For the text-containing cell, return its midpoint in (x, y) coordinate format. 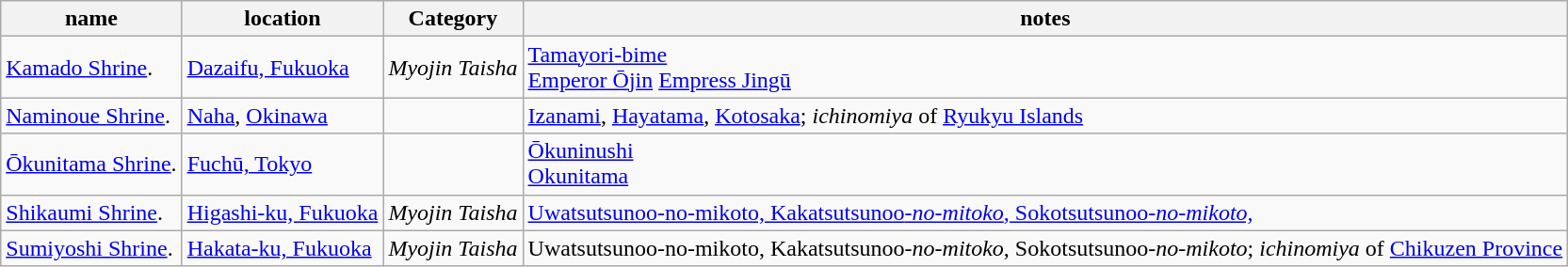
Sumiyoshi Shrine. (91, 248)
Category (453, 19)
Fuchū, Tokyo (283, 164)
Dazaifu, Fukuoka (283, 68)
ŌkuninushiOkunitama (1045, 164)
Hakata-ku, Fukuoka (283, 248)
notes (1045, 19)
Kamado Shrine. (91, 68)
Uwatsutsunoo-no-mikoto, Kakatsutsunoo-no-mitoko, Sokotsutsunoo-no-mikoto; ichinomiya of Chikuzen Province (1045, 248)
Naha, Okinawa (283, 116)
name (91, 19)
Shikaumi Shrine. (91, 212)
Higashi-ku, Fukuoka (283, 212)
Tamayori-bimeEmperor Ōjin Empress Jingū (1045, 68)
Uwatsutsunoo-no-mikoto, Kakatsutsunoo-no-mitoko, Sokotsutsunoo-no-mikoto, (1045, 212)
Naminoue Shrine. (91, 116)
location (283, 19)
Ōkunitama Shrine. (91, 164)
Izanami, Hayatama, Kotosaka; ichinomiya of Ryukyu Islands (1045, 116)
